Output the (X, Y) coordinate of the center of the cell containing the given text.  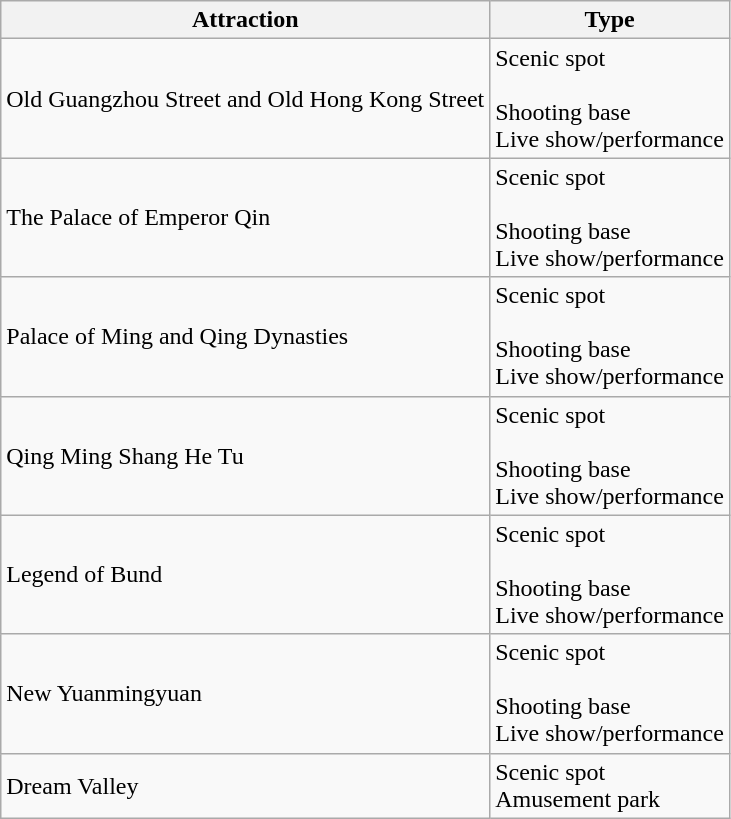
Scenic spotAmusement park (610, 786)
The Palace of Emperor Qin (246, 218)
Palace of Ming and Qing Dynasties (246, 336)
Legend of Bund (246, 574)
Old Guangzhou Street and Old Hong Kong Street (246, 98)
Type (610, 20)
Attraction (246, 20)
Dream Valley (246, 786)
New Yuanmingyuan (246, 694)
Qing Ming Shang He Tu (246, 456)
